Search for the cell housing the specified text and yield its (X, Y) center coordinate. 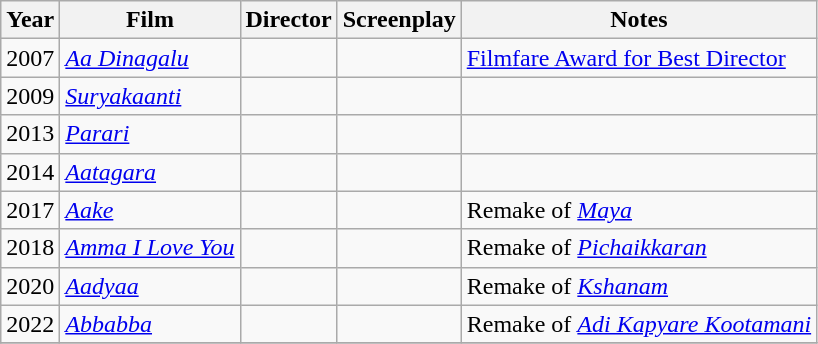
Notes (638, 20)
Aake (150, 210)
2018 (30, 248)
2014 (30, 172)
2013 (30, 134)
Parari (150, 134)
Filmfare Award for Best Director (638, 58)
Remake of Maya (638, 210)
2017 (30, 210)
Amma I Love You (150, 248)
2007 (30, 58)
2009 (30, 96)
Abbabba (150, 324)
2020 (30, 286)
Film (150, 20)
Director (288, 20)
Remake of Pichaikkaran (638, 248)
2022 (30, 324)
Remake of Kshanam (638, 286)
Suryakaanti (150, 96)
Screenplay (399, 20)
Remake of Adi Kapyare Kootamani (638, 324)
Aadyaa (150, 286)
Aatagara (150, 172)
Year (30, 20)
Aa Dinagalu (150, 58)
